Determine the [X, Y] coordinate at the center of the cell enclosing the given text.  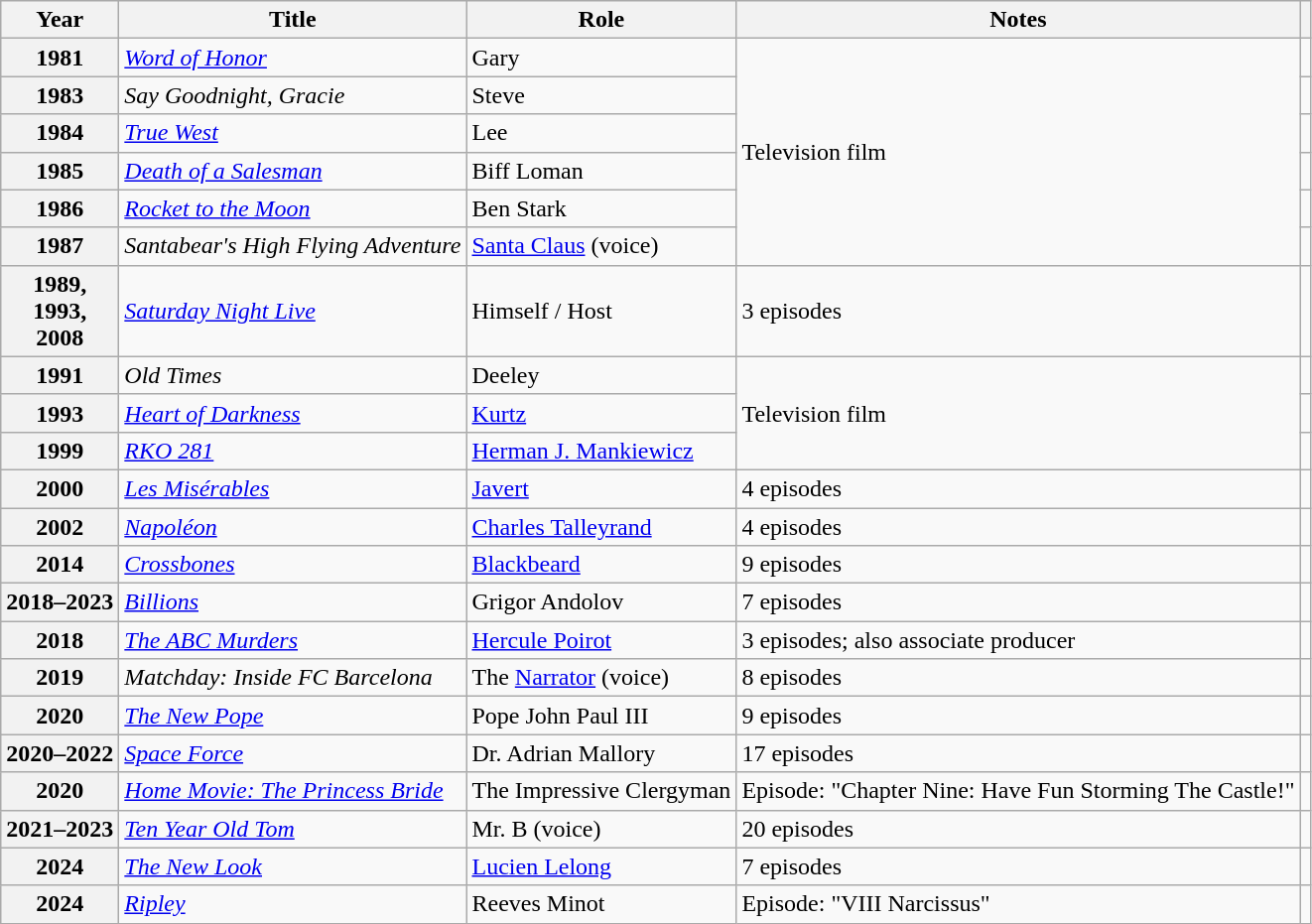
Mr. B (voice) [601, 829]
Home Movie: The Princess Bride [293, 791]
Javert [601, 488]
2021–2023 [60, 829]
1985 [60, 171]
The New Pope [293, 716]
Lee [601, 133]
Year [60, 20]
1993 [60, 413]
Death of a Salesman [293, 171]
2002 [60, 527]
The New Look [293, 866]
2019 [60, 678]
Pope John Paul III [601, 716]
Hercule Poirot [601, 640]
1999 [60, 451]
Ripley [293, 904]
Saturday Night Live [293, 311]
Dr. Adrian Mallory [601, 753]
The Impressive Clergyman [601, 791]
True West [293, 133]
2018 [60, 640]
Space Force [293, 753]
Blackbeard [601, 565]
2020–2022 [60, 753]
Episode: "VIII Narcissus" [1018, 904]
Billions [293, 602]
RKO 281 [293, 451]
Kurtz [601, 413]
3 episodes; also associate producer [1018, 640]
1986 [60, 208]
Ten Year Old Tom [293, 829]
Title [293, 20]
Lucien Lelong [601, 866]
Crossbones [293, 565]
1987 [60, 246]
Reeves Minot [601, 904]
2014 [60, 565]
8 episodes [1018, 678]
Grigor Andolov [601, 602]
The Narrator (voice) [601, 678]
2000 [60, 488]
Notes [1018, 20]
Biff Loman [601, 171]
1991 [60, 375]
Word of Honor [293, 58]
Rocket to the Moon [293, 208]
Steve [601, 95]
Matchday: Inside FC Barcelona [293, 678]
3 episodes [1018, 311]
Santabear's High Flying Adventure [293, 246]
1984 [60, 133]
The ABC Murders [293, 640]
1981 [60, 58]
Himself / Host [601, 311]
Episode: "Chapter Nine: Have Fun Storming The Castle!" [1018, 791]
Role [601, 20]
20 episodes [1018, 829]
Deeley [601, 375]
Heart of Darkness [293, 413]
Say Goodnight, Gracie [293, 95]
Ben Stark [601, 208]
Gary [601, 58]
Les Misérables [293, 488]
2018–2023 [60, 602]
17 episodes [1018, 753]
1989,1993,2008 [60, 311]
Herman J. Mankiewicz [601, 451]
Old Times [293, 375]
1983 [60, 95]
Napoléon [293, 527]
Charles Talleyrand [601, 527]
Santa Claus (voice) [601, 246]
